Provide the [X, Y] coordinate of the cell's center where the given text is located.  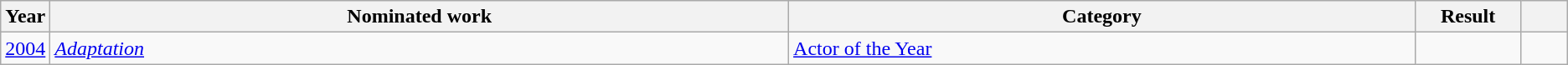
Adaptation [420, 48]
Result [1467, 17]
Category [1102, 17]
Year [25, 17]
Actor of the Year [1102, 48]
Nominated work [420, 17]
2004 [25, 48]
